Find where the given text appears and provide that cell's center as (X, Y) coordinate. 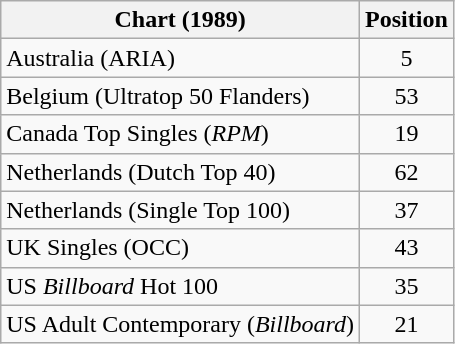
Canada Top Singles (RPM) (180, 134)
62 (407, 172)
Australia (ARIA) (180, 58)
19 (407, 134)
37 (407, 210)
5 (407, 58)
Chart (1989) (180, 20)
21 (407, 324)
US Billboard Hot 100 (180, 286)
Position (407, 20)
US Adult Contemporary (Billboard) (180, 324)
35 (407, 286)
Netherlands (Single Top 100) (180, 210)
Belgium (Ultratop 50 Flanders) (180, 96)
53 (407, 96)
UK Singles (OCC) (180, 248)
Netherlands (Dutch Top 40) (180, 172)
43 (407, 248)
